Pinpoint the cell where the given text exists, returning its (x, y) midpoint coordinate. 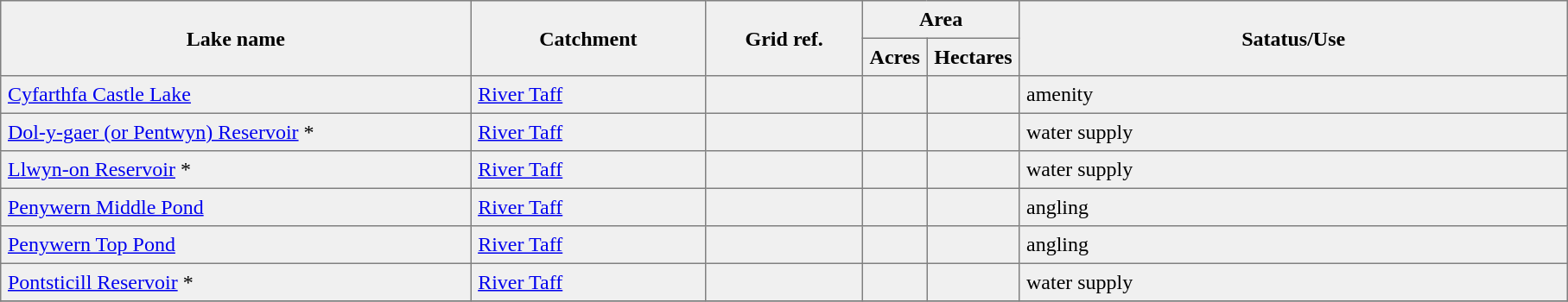
Pontsticill Reservoir * (236, 282)
Lake name (236, 38)
Cyfarthfa Castle Lake (236, 95)
Grid ref. (784, 38)
Llwyn-on Reservoir * (236, 170)
Hectares (973, 57)
Satatus/Use (1294, 38)
Penywern Top Pond (236, 245)
Acres (895, 57)
Dol-y-gaer (or Pentwyn) Reservoir * (236, 132)
Area (940, 20)
Penywern Middle Pond (236, 207)
Catchment (588, 38)
amenity (1294, 95)
